Return the [x, y] coordinate for the center point of the cell that contains the specified text.  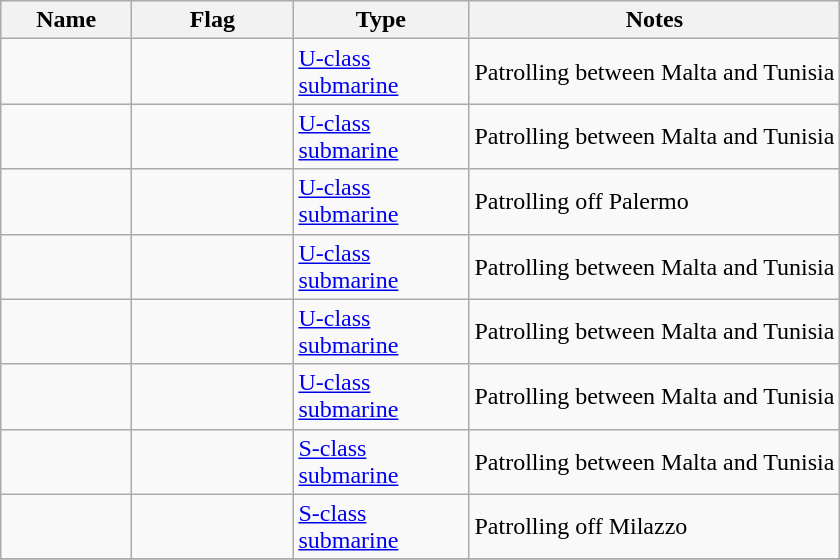
Patrolling off Milazzo [654, 526]
Type [381, 20]
Flag [212, 20]
Patrolling off Palermo [654, 202]
Notes [654, 20]
Name [66, 20]
